Determine the (X, Y) coordinate at the center of the cell enclosing the given text.  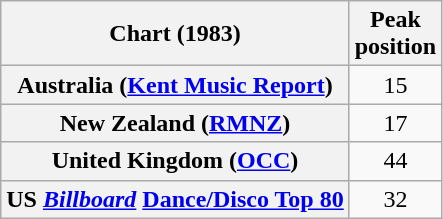
New Zealand (RMNZ) (175, 123)
15 (395, 85)
Australia (Kent Music Report) (175, 85)
17 (395, 123)
Peakposition (395, 34)
Chart (1983) (175, 34)
US Billboard Dance/Disco Top 80 (175, 199)
United Kingdom (OCC) (175, 161)
32 (395, 199)
44 (395, 161)
